Pinpoint the cell where the given text exists, returning its [x, y] midpoint coordinate. 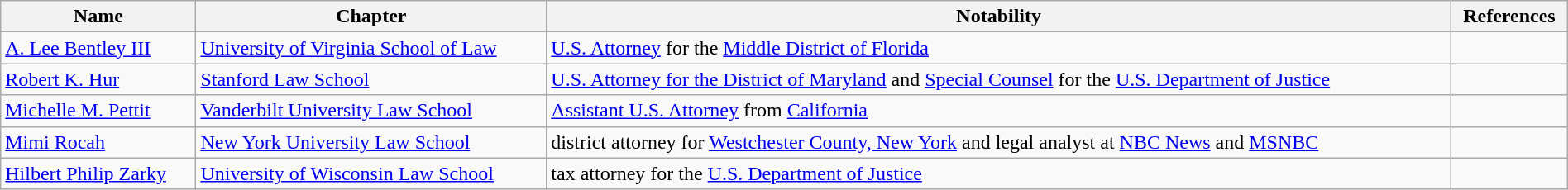
A. Lee Bentley III [98, 48]
Mimi Rocah [98, 142]
Michelle M. Pettit [98, 111]
district attorney for Westchester County, New York and legal analyst at NBC News and MSNBC [999, 142]
U.S. Attorney for the District of Maryland and Special Counsel for the U.S. Department of Justice [999, 79]
University of Wisconsin Law School [371, 173]
Hilbert Philip Zarky [98, 173]
References [1510, 17]
tax attorney for the U.S. Department of Justice [999, 173]
Stanford Law School [371, 79]
Robert K. Hur [98, 79]
University of Virginia School of Law [371, 48]
U.S. Attorney for the Middle District of Florida [999, 48]
New York University Law School [371, 142]
Name [98, 17]
Notability [999, 17]
Chapter [371, 17]
Vanderbilt University Law School [371, 111]
Assistant U.S. Attorney from California [999, 111]
